Return the [x, y] coordinate for the center point of the cell that contains the specified text.  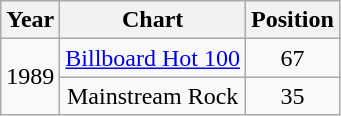
Chart [153, 20]
Year [30, 20]
Position [293, 20]
Billboard Hot 100 [153, 58]
1989 [30, 77]
67 [293, 58]
35 [293, 96]
Mainstream Rock [153, 96]
